From the cell containing the given text, extract its center point as (x, y) coordinate. 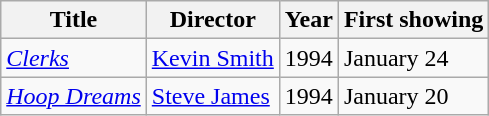
Director (212, 20)
Title (74, 20)
Kevin Smith (212, 58)
Year (308, 20)
Steve James (212, 96)
Hoop Dreams (74, 96)
Clerks (74, 58)
First showing (413, 20)
January 24 (413, 58)
January 20 (413, 96)
